Return the (X, Y) coordinate for the center point of the cell that contains the specified text.  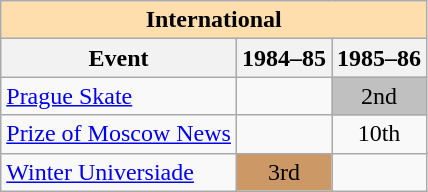
3rd (284, 172)
Prague Skate (119, 96)
10th (380, 134)
Winter Universiade (119, 172)
1984–85 (284, 58)
Event (119, 58)
International (214, 20)
2nd (380, 96)
1985–86 (380, 58)
Prize of Moscow News (119, 134)
